From the cell containing the given text, extract its center point as [X, Y] coordinate. 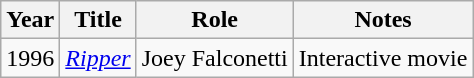
Interactive movie [383, 58]
Ripper [98, 58]
1996 [30, 58]
Year [30, 20]
Title [98, 20]
Notes [383, 20]
Joey Falconetti [214, 58]
Role [214, 20]
